Return (x, y) of the center of cell containing provided text 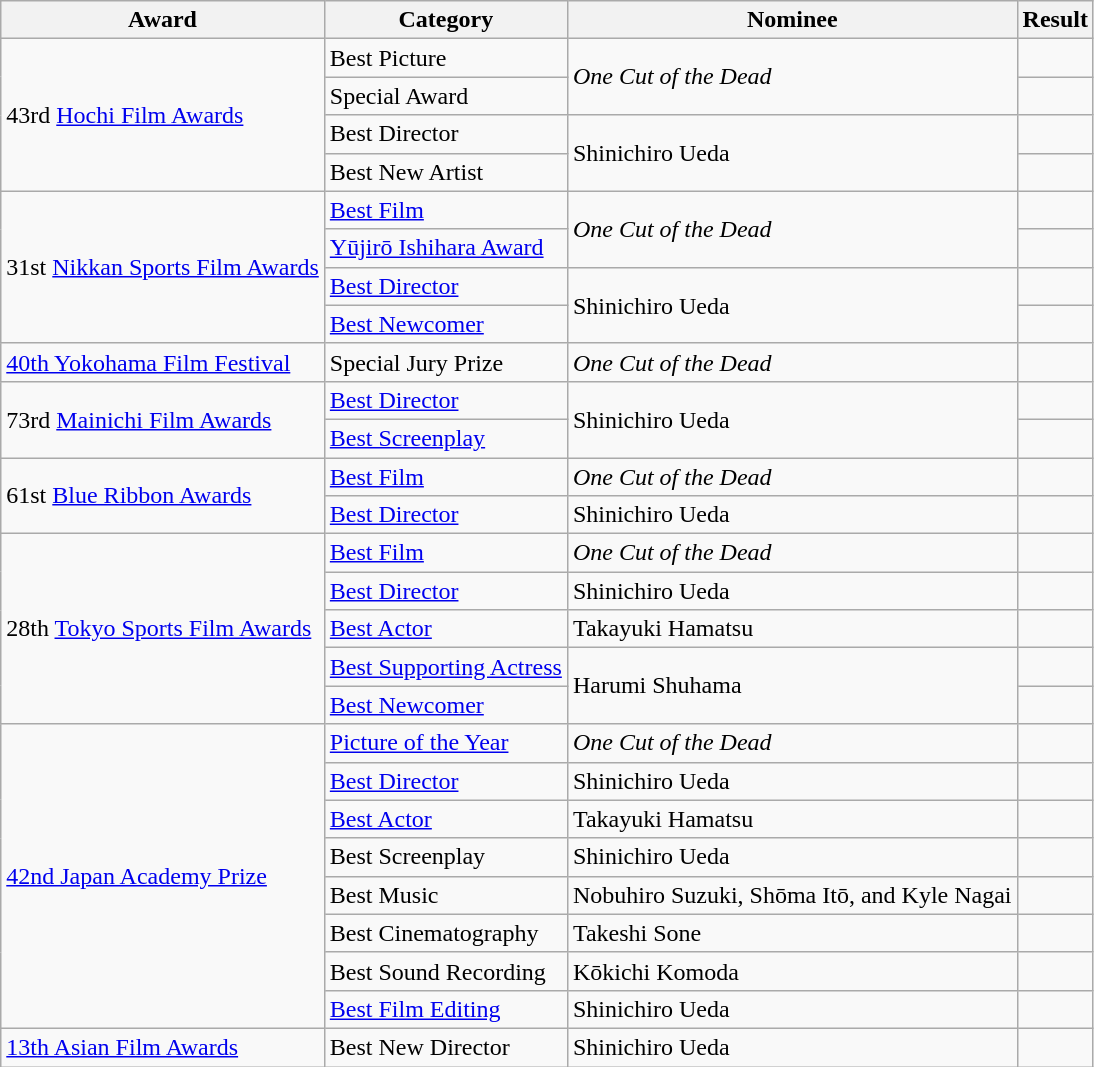
Category (446, 20)
Nobuhiro Suzuki, Shōma Itō, and Kyle Nagai (792, 895)
Best Cinematography (446, 933)
Best New Artist (446, 172)
Best Film Editing (446, 1009)
Picture of the Year (446, 743)
Best Sound Recording (446, 971)
Takeshi Sone (792, 933)
Harumi Shuhama (792, 686)
40th Yokohama Film Festival (163, 362)
28th Tokyo Sports Film Awards (163, 629)
73rd Mainichi Film Awards (163, 419)
Kōkichi Komoda (792, 971)
Nominee (792, 20)
Result (1055, 20)
Award (163, 20)
13th Asian Film Awards (163, 1047)
Best Supporting Actress (446, 667)
43rd Hochi Film Awards (163, 115)
Special Jury Prize (446, 362)
31st Nikkan Sports Film Awards (163, 267)
Best Picture (446, 58)
61st Blue Ribbon Awards (163, 496)
Best New Director (446, 1047)
Yūjirō Ishihara Award (446, 248)
Best Music (446, 895)
Special Award (446, 96)
42nd Japan Academy Prize (163, 876)
